Scan for the cell matching the given text and deliver its (x, y) coordinate at center. 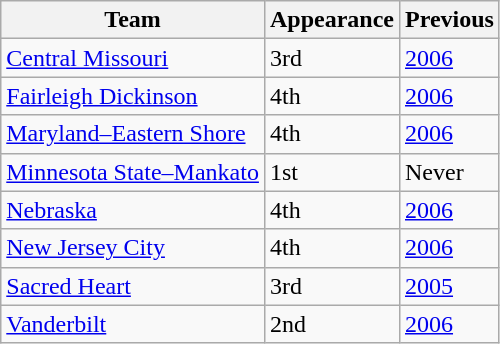
Vanderbilt (133, 324)
1st (332, 172)
Maryland–Eastern Shore (133, 134)
Team (133, 20)
Central Missouri (133, 58)
Minnesota State–Mankato (133, 172)
2nd (332, 324)
Never (449, 172)
New Jersey City (133, 248)
Previous (449, 20)
2005 (449, 286)
Appearance (332, 20)
Sacred Heart (133, 286)
Fairleigh Dickinson (133, 96)
Nebraska (133, 210)
